From the cell containing the given text, extract its center point as (x, y) coordinate. 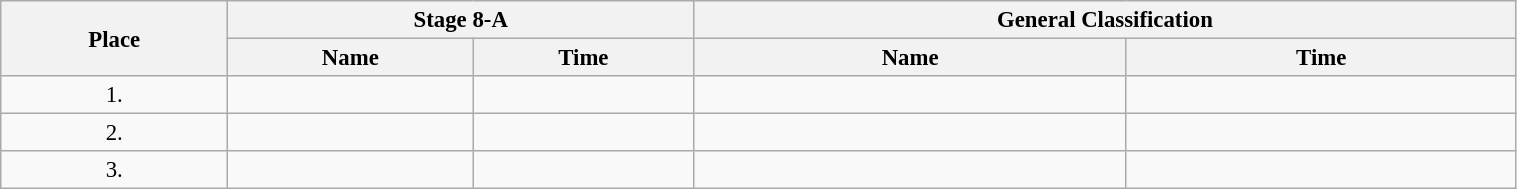
Place (114, 38)
Stage 8-A (461, 20)
General Classification (1105, 20)
3. (114, 170)
2. (114, 133)
1. (114, 95)
